From the cell containing the given text, extract its center point as [X, Y] coordinate. 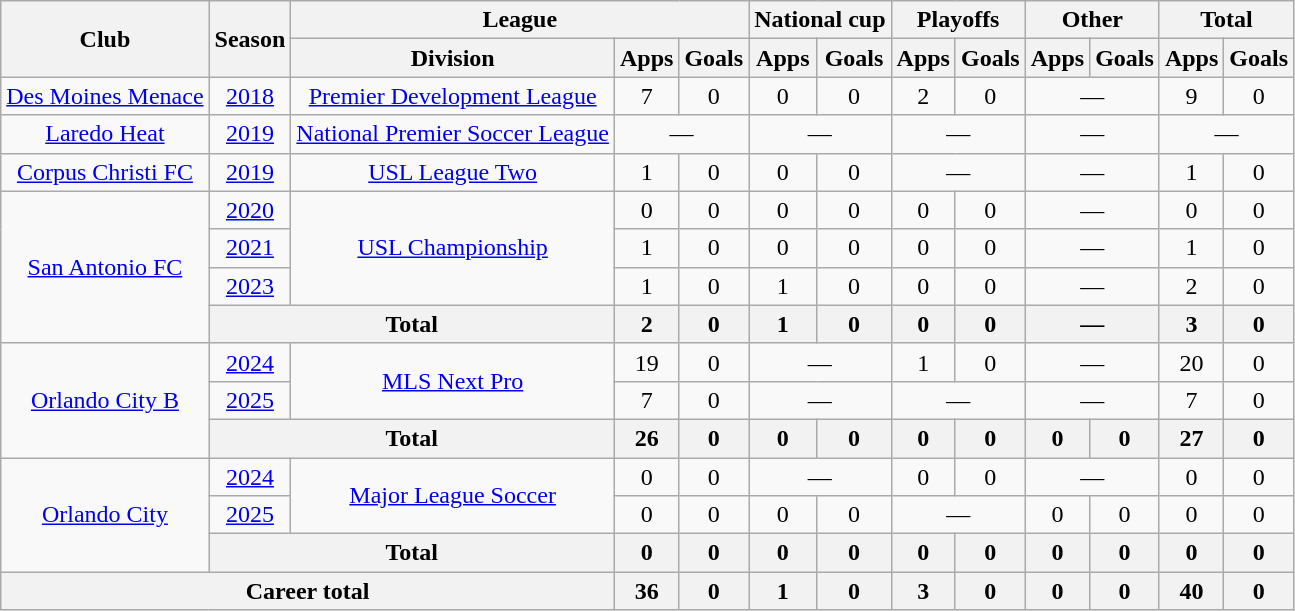
Des Moines Menace [105, 96]
USL League Two [453, 172]
Club [105, 39]
Major League Soccer [453, 496]
Premier Development League [453, 96]
Orlando City [105, 515]
Season [250, 39]
20 [1191, 362]
9 [1191, 96]
League [520, 20]
Laredo Heat [105, 134]
National Premier Soccer League [453, 134]
26 [646, 438]
2020 [250, 210]
27 [1191, 438]
San Antonio FC [105, 267]
2021 [250, 248]
2023 [250, 286]
USL Championship [453, 248]
40 [1191, 591]
19 [646, 362]
2018 [250, 96]
Division [453, 58]
Orlando City B [105, 400]
MLS Next Pro [453, 381]
36 [646, 591]
Playoffs [958, 20]
Other [1092, 20]
Corpus Christi FC [105, 172]
Career total [308, 591]
National cup [820, 20]
